Return (X, Y) of the center of cell containing provided text 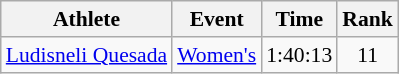
Event (216, 19)
Rank (368, 19)
Women's (216, 55)
Time (299, 19)
11 (368, 55)
Athlete (86, 19)
1:40:13 (299, 55)
Ludisneli Quesada (86, 55)
